Detect which cell encompasses the target text, then output its (x, y) center coordinate. 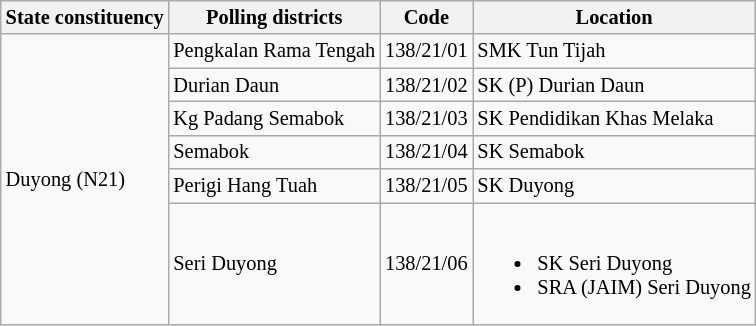
Code (426, 17)
SMK Tun Tijah (614, 51)
SK Duyong (614, 186)
SK Pendidikan Khas Melaka (614, 118)
Perigi Hang Tuah (274, 186)
Seri Duyong (274, 263)
Semabok (274, 152)
Duyong (N21) (85, 180)
SK (P) Durian Daun (614, 85)
138/21/02 (426, 85)
Kg Padang Semabok (274, 118)
State constituency (85, 17)
Pengkalan Rama Tengah (274, 51)
Polling districts (274, 17)
Durian Daun (274, 85)
Location (614, 17)
138/21/06 (426, 263)
138/21/01 (426, 51)
138/21/05 (426, 186)
SK Seri DuyongSRA (JAIM) Seri Duyong (614, 263)
138/21/03 (426, 118)
SK Semabok (614, 152)
138/21/04 (426, 152)
